Extract the (X, Y) coordinate from the center of the cell holding the provided text.  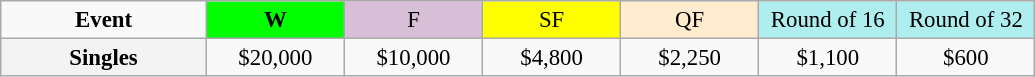
$600 (966, 58)
W (275, 20)
Event (104, 20)
F (413, 20)
Round of 16 (828, 20)
QF (690, 20)
Singles (104, 58)
SF (552, 20)
$1,100 (828, 58)
$2,250 (690, 58)
$10,000 (413, 58)
$20,000 (275, 58)
$4,800 (552, 58)
Round of 32 (966, 20)
